Determine the [X, Y] coordinate at the center of the cell enclosing the given text.  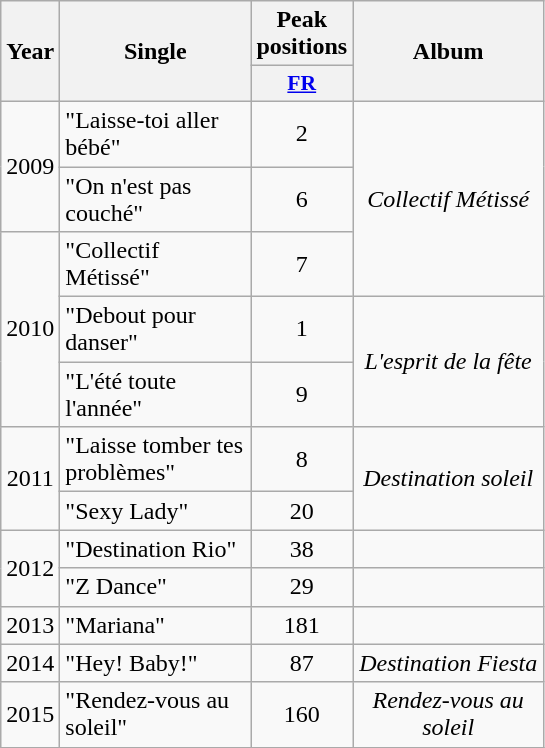
"Debout pour danser" [156, 330]
Year [30, 52]
2009 [30, 166]
2010 [30, 330]
Collectif Métissé [448, 198]
FR [302, 84]
20 [302, 511]
2012 [30, 568]
38 [302, 549]
"Hey! Baby!" [156, 663]
"Z Dance" [156, 587]
6 [302, 198]
2015 [30, 714]
Peak positions [302, 34]
"Sexy Lady" [156, 511]
8 [302, 460]
2014 [30, 663]
"Collectif Métissé" [156, 264]
"Destination Rio" [156, 549]
1 [302, 330]
"Laisse-toi aller bébé" [156, 134]
2013 [30, 625]
L'esprit de la fête [448, 362]
"Laisse tomber tes problèmes" [156, 460]
"Mariana" [156, 625]
Album [448, 52]
2011 [30, 478]
"Rendez-vous au soleil" [156, 714]
Rendez-vous au soleil [448, 714]
181 [302, 625]
Destination Fiesta [448, 663]
7 [302, 264]
160 [302, 714]
Destination soleil [448, 478]
87 [302, 663]
"On n'est pas couché" [156, 198]
9 [302, 394]
Single [156, 52]
2 [302, 134]
"L'été toute l'année" [156, 394]
29 [302, 587]
